Return [X, Y] of the center of cell containing provided text 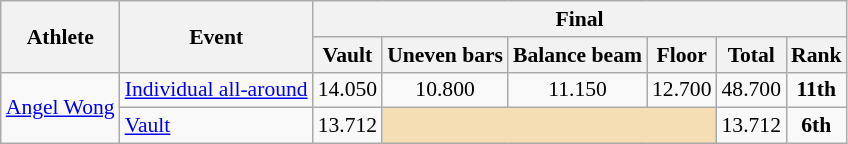
Uneven bars [445, 55]
11th [816, 90]
6th [816, 126]
14.050 [348, 90]
Event [216, 36]
Total [752, 55]
Individual all-around [216, 90]
48.700 [752, 90]
Balance beam [578, 55]
11.150 [578, 90]
Angel Wong [60, 108]
Rank [816, 55]
12.700 [682, 90]
Floor [682, 55]
10.800 [445, 90]
Athlete [60, 36]
Final [580, 19]
